Provide the [x, y] coordinate of the cell's center where the given text is located.  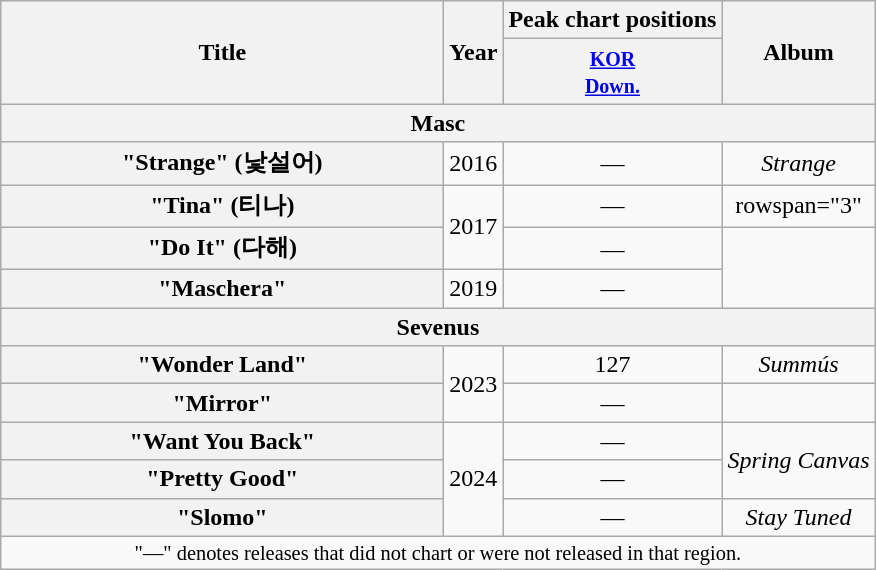
Summús [798, 365]
"Pretty Good" [222, 479]
Sevenus [438, 327]
Masc [438, 123]
2023 [474, 384]
Album [798, 52]
2017 [474, 226]
Peak chart positions [612, 20]
2016 [474, 164]
"Want You Back" [222, 441]
"Do It" (다해) [222, 248]
Stay Tuned [798, 517]
2019 [474, 289]
Strange [798, 164]
KORDown. [612, 72]
127 [612, 365]
Year [474, 52]
"Slomo" [222, 517]
"Tina" (티나) [222, 206]
rowspan="3" [798, 206]
"—" denotes releases that did not chart or were not released in that region. [438, 553]
Title [222, 52]
"Maschera" [222, 289]
"Mirror" [222, 403]
"Wonder Land" [222, 365]
"Strange" (낯설어) [222, 164]
Spring Canvas [798, 460]
2024 [474, 479]
